Output the [x, y] coordinate of the center of the cell containing the given text.  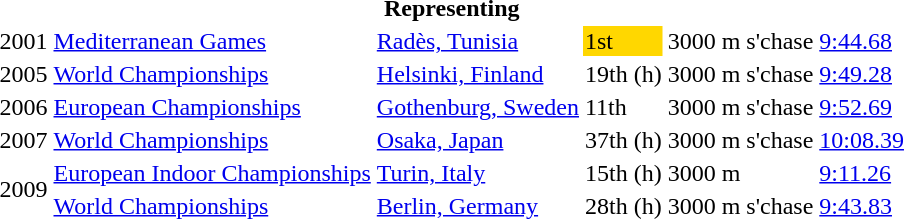
19th (h) [623, 74]
Mediterranean Games [212, 41]
Radès, Tunisia [478, 41]
Osaka, Japan [478, 140]
15th (h) [623, 173]
3000 m [740, 173]
European Championships [212, 107]
European Indoor Championships [212, 173]
Turin, Italy [478, 173]
Gothenburg, Sweden [478, 107]
37th (h) [623, 140]
1st [623, 41]
11th [623, 107]
Helsinki, Finland [478, 74]
